Identify which cell holds the provided text, then report its [x, y] central coordinate. 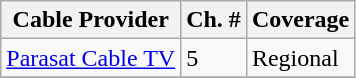
Ch. # [214, 20]
5 [214, 58]
Cable Provider [91, 20]
Parasat Cable TV [91, 58]
Coverage [300, 20]
Regional [300, 58]
